Capture the cell that displays the provided text and extract its (x, y) central coordinate. 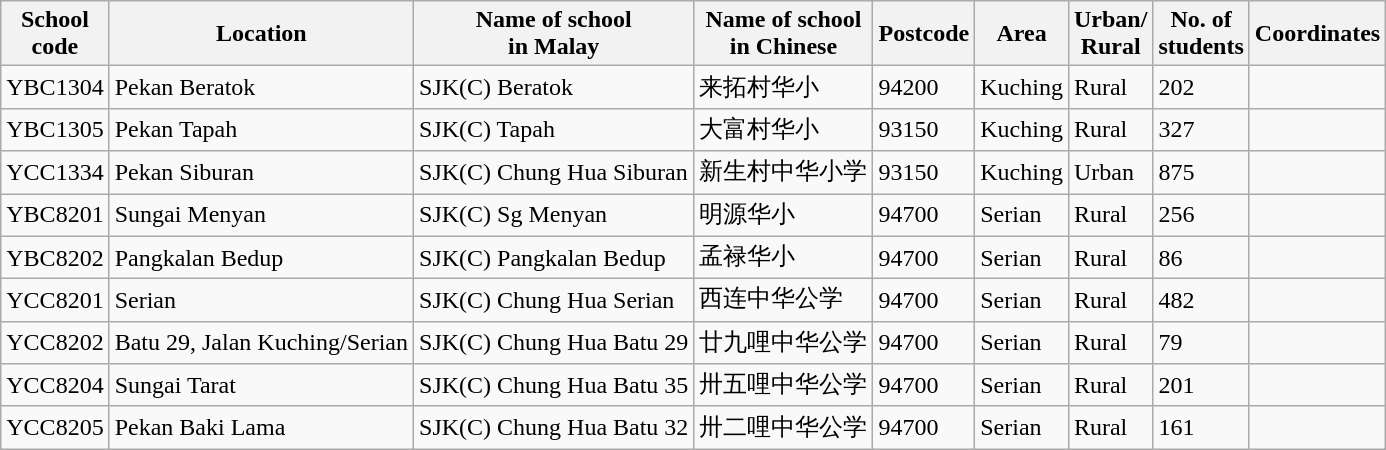
No. ofstudents (1201, 34)
YCC8204 (55, 386)
Pekan Siburan (261, 172)
卅二哩中华公学 (784, 428)
SJK(C) Pangkalan Bedup (554, 258)
Sungai Tarat (261, 386)
SJK(C) Chung Hua Batu 29 (554, 342)
79 (1201, 342)
482 (1201, 300)
Batu 29, Jalan Kuching/Serian (261, 342)
来拓村华小 (784, 88)
Urban (1110, 172)
Pekan Tapah (261, 130)
SJK(C) Tapah (554, 130)
Pekan Baki Lama (261, 428)
SJK(C) Chung Hua Siburan (554, 172)
Schoolcode (55, 34)
Name of schoolin Malay (554, 34)
孟禄华小 (784, 258)
SJK(C) Beratok (554, 88)
202 (1201, 88)
256 (1201, 216)
SJK(C) Sg Menyan (554, 216)
Area (1022, 34)
Coordinates (1317, 34)
新生村中华小学 (784, 172)
YBC1305 (55, 130)
Pangkalan Bedup (261, 258)
西连中华公学 (784, 300)
YBC8201 (55, 216)
SJK(C) Chung Hua Serian (554, 300)
Postcode (924, 34)
明源华小 (784, 216)
SJK(C) Chung Hua Batu 35 (554, 386)
327 (1201, 130)
Name of schoolin Chinese (784, 34)
SJK(C) Chung Hua Batu 32 (554, 428)
YBC1304 (55, 88)
廿九哩中华公学 (784, 342)
YCC8205 (55, 428)
Urban/Rural (1110, 34)
Pekan Beratok (261, 88)
875 (1201, 172)
YCC8201 (55, 300)
Sungai Menyan (261, 216)
Location (261, 34)
大富村华小 (784, 130)
201 (1201, 386)
YBC8202 (55, 258)
94200 (924, 88)
YCC1334 (55, 172)
YCC8202 (55, 342)
86 (1201, 258)
161 (1201, 428)
卅五哩中华公学 (784, 386)
